Output the [x, y] coordinate of the center of the cell containing the given text.  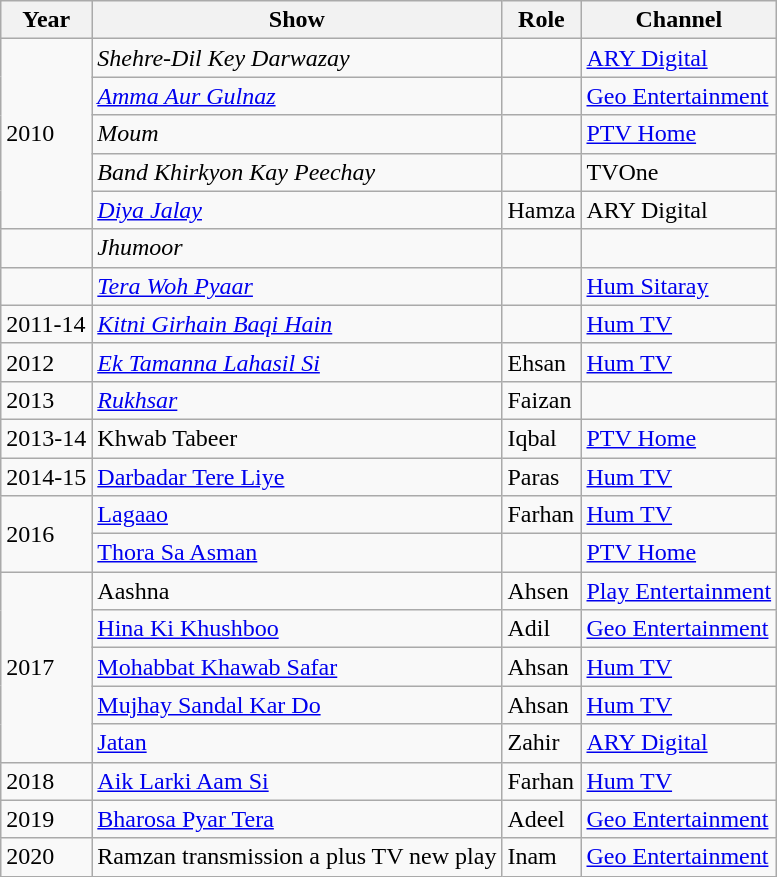
Jhumoor [297, 248]
Darbadar Tere Liye [297, 477]
Inam [542, 857]
2011-14 [46, 324]
2019 [46, 819]
Bharosa Pyar Tera [297, 819]
Adil [542, 629]
Channel [679, 20]
Aik Larki Aam Si [297, 781]
Band Khirkyon Kay Peechay [297, 172]
Iqbal [542, 438]
Mujhay Sandal Kar Do [297, 705]
Hum Sitaray [679, 286]
Role [542, 20]
2016 [46, 534]
Ehsan [542, 362]
Thora Sa Asman [297, 553]
Moum [297, 134]
2013 [46, 400]
2014-15 [46, 477]
Hamza [542, 210]
Ahsen [542, 591]
Hina Ki Khushboo [297, 629]
Tera Woh Pyaar [297, 286]
2010 [46, 134]
Diya Jalay [297, 210]
TVOne [679, 172]
Ek Tamanna Lahasil Si [297, 362]
Show [297, 20]
2018 [46, 781]
Zahir [542, 743]
Faizan [542, 400]
Lagaao [297, 515]
Rukhsar [297, 400]
2013-14 [46, 438]
2017 [46, 667]
Shehre-Dil Key Darwazay [297, 58]
2012 [46, 362]
Kitni Girhain Baqi Hain [297, 324]
Amma Aur Gulnaz [297, 96]
Khwab Tabeer [297, 438]
Play Entertainment [679, 591]
Paras [542, 477]
Mohabbat Khawab Safar [297, 667]
Ramzan transmission a plus TV new play [297, 857]
Jatan [297, 743]
Adeel [542, 819]
Year [46, 20]
2020 [46, 857]
Aashna [297, 591]
